Scan for the cell matching the given text and deliver its [X, Y] coordinate at center. 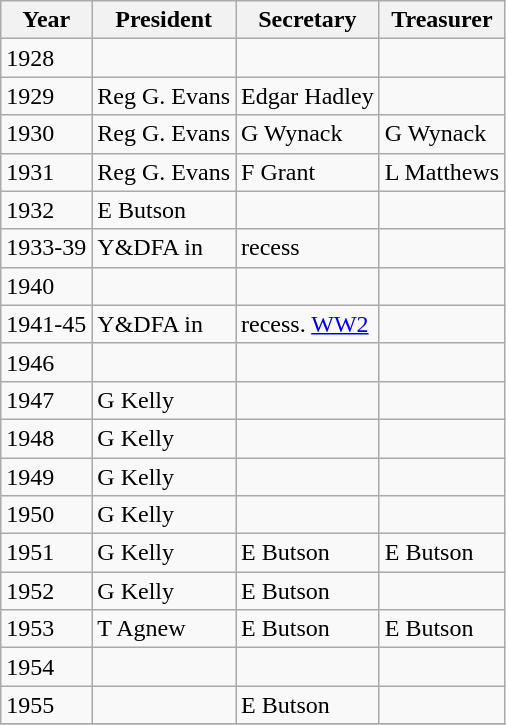
1933-39 [46, 248]
1946 [46, 362]
1941-45 [46, 324]
F Grant [308, 172]
L Matthews [442, 172]
1929 [46, 96]
T Agnew [164, 629]
1953 [46, 629]
1949 [46, 477]
1947 [46, 400]
1930 [46, 134]
1948 [46, 438]
Secretary [308, 20]
1940 [46, 286]
Year [46, 20]
1954 [46, 667]
Edgar Hadley [308, 96]
1951 [46, 553]
recess. WW2 [308, 324]
President [164, 20]
1952 [46, 591]
1955 [46, 705]
1928 [46, 58]
1931 [46, 172]
1950 [46, 515]
1932 [46, 210]
recess [308, 248]
Treasurer [442, 20]
